Identify which cell holds the provided text, then report its (x, y) central coordinate. 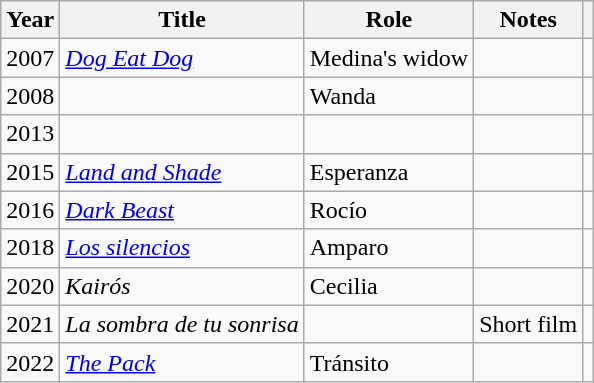
Short film (528, 324)
2018 (30, 248)
Los silencios (182, 248)
La sombra de tu sonrisa (182, 324)
The Pack (182, 362)
Dog Eat Dog (182, 58)
Notes (528, 20)
Esperanza (388, 172)
Year (30, 20)
Dark Beast (182, 210)
Medina's widow (388, 58)
Cecilia (388, 286)
2016 (30, 210)
2015 (30, 172)
Amparo (388, 248)
Tránsito (388, 362)
Role (388, 20)
2022 (30, 362)
Title (182, 20)
Wanda (388, 96)
Kairós (182, 286)
2021 (30, 324)
2013 (30, 134)
Land and Shade (182, 172)
2020 (30, 286)
2008 (30, 96)
Rocío (388, 210)
2007 (30, 58)
